Extract the [X, Y] coordinate from the center of the cell holding the provided text.  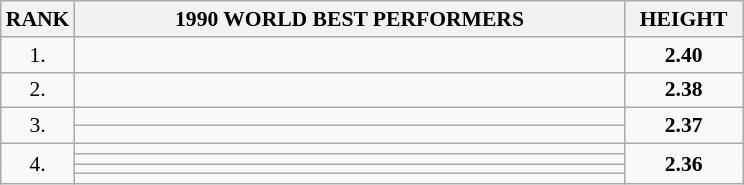
4. [38, 164]
2. [38, 90]
RANK [38, 19]
1990 WORLD BEST PERFORMERS [349, 19]
2.37 [684, 126]
HEIGHT [684, 19]
1. [38, 55]
2.36 [684, 164]
2.40 [684, 55]
3. [38, 126]
2.38 [684, 90]
